Provide the (X, Y) coordinate of the cell's center where the given text is located.  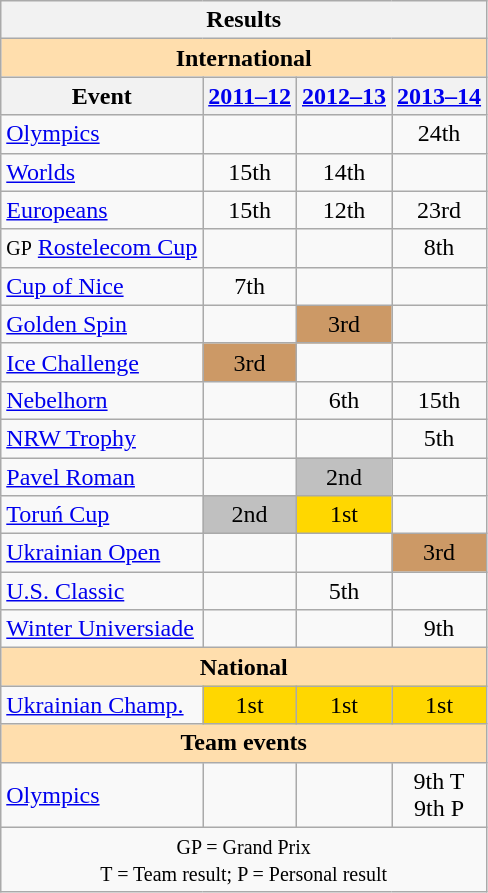
Toruń Cup (102, 515)
U.S. Classic (102, 591)
14th (344, 172)
Winter Universiade (102, 629)
Ukrainian Open (102, 553)
Ukrainian Champ. (102, 705)
12th (344, 210)
Golden Spin (102, 324)
9th T 9th P (440, 794)
International (244, 58)
2011–12 (250, 96)
Results (244, 20)
2013–14 (440, 96)
GP Rostelecom Cup (102, 248)
National (244, 667)
9th (440, 629)
24th (440, 134)
6th (344, 400)
7th (250, 286)
23rd (440, 210)
Pavel Roman (102, 477)
Cup of Nice (102, 286)
Ice Challenge (102, 362)
NRW Trophy (102, 438)
GP = Grand Prix T = Team result; P = Personal result (244, 860)
2012–13 (344, 96)
Event (102, 96)
Europeans (102, 210)
8th (440, 248)
Worlds (102, 172)
Team events (244, 743)
Nebelhorn (102, 400)
